Locate the cell with the specified text and output its (x, y) center coordinate. 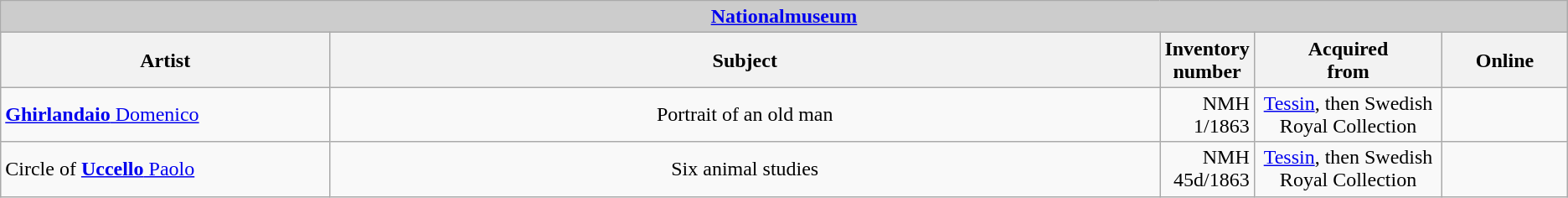
Ghirlandaio Domenico (166, 114)
Artist (166, 60)
Circle of Uccello Paolo (166, 169)
Nationalmuseum (784, 17)
NMH 1/1863 (1207, 114)
Acquiredfrom (1348, 60)
Subject (745, 60)
NMH 45d/1863 (1207, 169)
Portrait of an old man (745, 114)
Six animal studies (745, 169)
Online (1505, 60)
Inventorynumber (1207, 60)
